Pinpoint the cell where the given text exists, returning its (X, Y) midpoint coordinate. 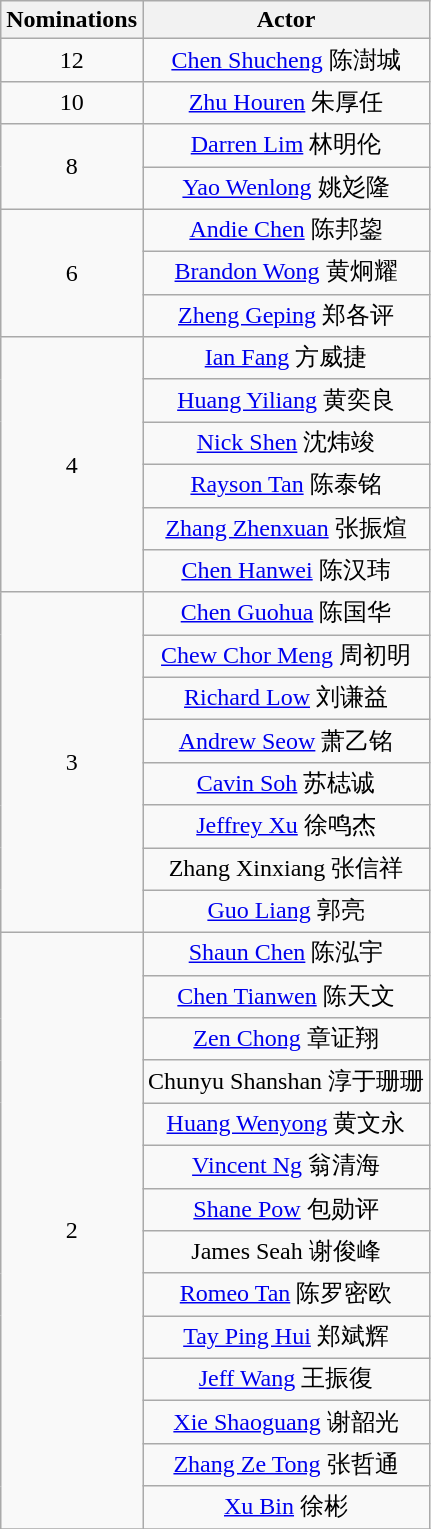
Chew Chor Meng 周初明 (286, 656)
Nick Shen 沈炜竣 (286, 444)
Xie Shaoguang 谢韶光 (286, 1422)
Xu Bin 徐彬 (286, 1508)
Shane Pow 包勋评 (286, 1210)
Chen Shucheng 陈澍城 (286, 60)
Actor (286, 20)
Jeff Wang 王振復 (286, 1380)
Zhang Ze Tong 张哲通 (286, 1464)
Zhang Xinxiang 张信祥 (286, 870)
Tay Ping Hui 郑斌辉 (286, 1338)
Zen Chong 章证翔 (286, 1040)
4 (72, 464)
Andie Chen 陈邦鋆 (286, 230)
Darren Lim 林明伦 (286, 146)
Brandon Wong 黄炯耀 (286, 274)
Zheng Geping 郑各评 (286, 316)
Chunyu Shanshan 淳于珊珊 (286, 1082)
10 (72, 102)
Vincent Ng 翁清海 (286, 1166)
Ian Fang 方威捷 (286, 358)
Huang Yiliang 黄奕良 (286, 400)
Romeo Tan 陈罗密欧 (286, 1294)
2 (72, 1231)
8 (72, 166)
6 (72, 273)
Cavin Soh 苏梽诚 (286, 784)
Shaun Chen 陈泓宇 (286, 954)
Zhang Zhenxuan 张振煊 (286, 528)
12 (72, 60)
Andrew Seow 萧乙铭 (286, 742)
Rayson Tan 陈泰铭 (286, 486)
Zhu Houren 朱厚任 (286, 102)
Chen Hanwei 陈汉玮 (286, 572)
Guo Liang 郭亮 (286, 912)
3 (72, 762)
Jeffrey Xu 徐鸣杰 (286, 826)
Chen Tianwen 陈天文 (286, 996)
Nominations (72, 20)
Huang Wenyong 黄文永 (286, 1124)
Chen Guohua 陈国华 (286, 614)
Richard Low 刘谦益 (286, 698)
Yao Wenlong 姚彣隆 (286, 188)
James Seah 谢俊峰 (286, 1252)
